Return the (x, y) coordinate for the center point of the cell that contains the specified text.  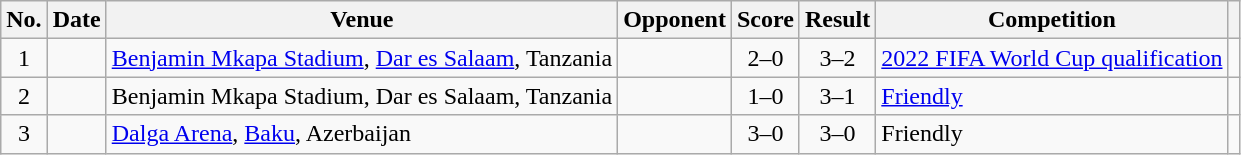
1 (24, 58)
Result (837, 20)
No. (24, 20)
3–2 (837, 58)
2022 FIFA World Cup qualification (1052, 58)
1–0 (765, 96)
Venue (362, 20)
3–1 (837, 96)
Dalga Arena, Baku, Azerbaijan (362, 134)
Date (76, 20)
2–0 (765, 58)
Competition (1052, 20)
Score (765, 20)
Opponent (675, 20)
3 (24, 134)
2 (24, 96)
